From the cell containing the given text, extract its center point as [x, y] coordinate. 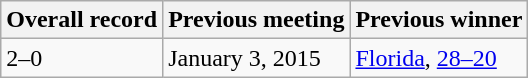
Previous meeting [256, 20]
Overall record [82, 20]
Florida, 28–20 [439, 58]
Previous winner [439, 20]
2–0 [82, 58]
January 3, 2015 [256, 58]
